Pinpoint the cell where the given text exists, returning its [X, Y] midpoint coordinate. 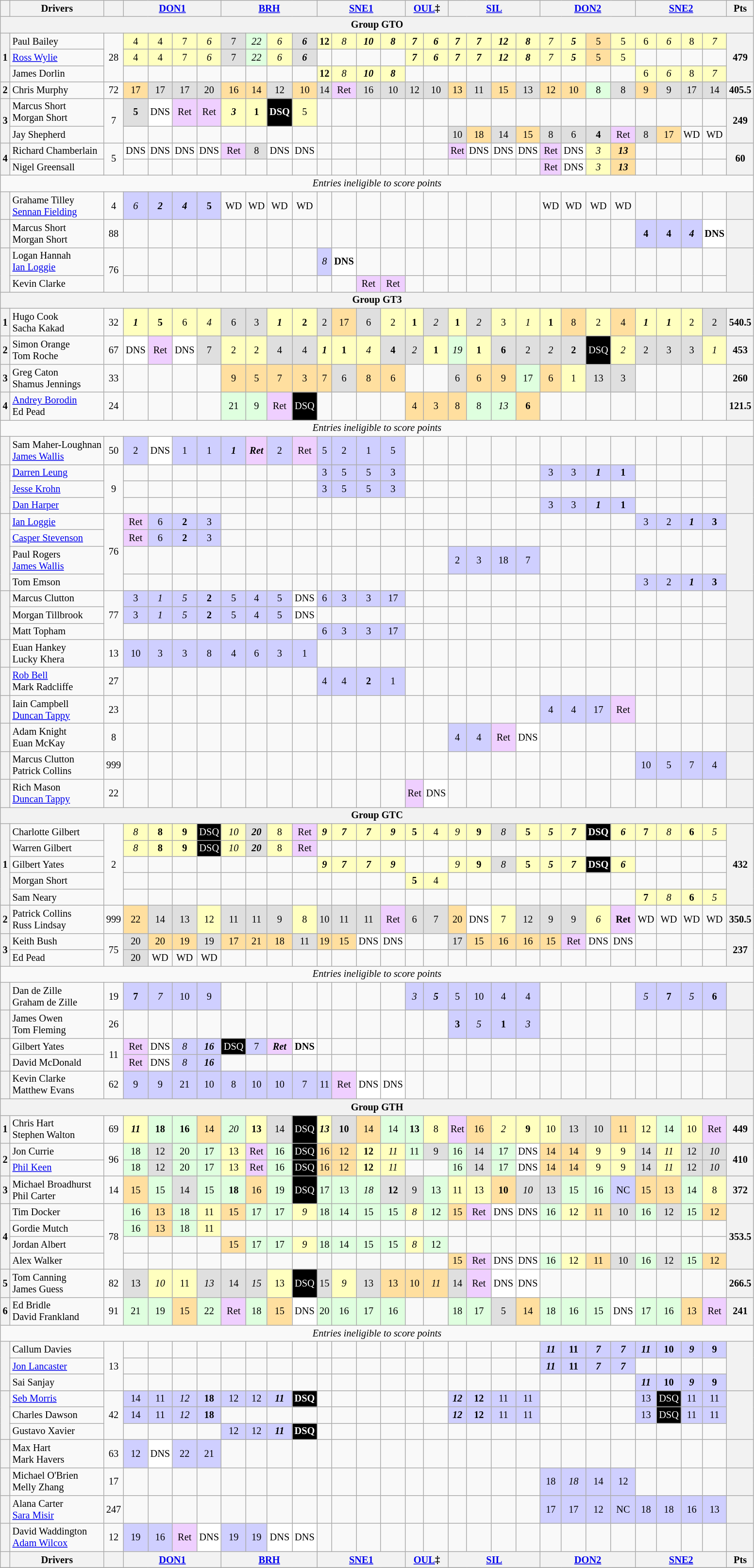
Ed Bridle David Frankland [57, 1311]
67 [114, 350]
Adam Knight Euan McKay [57, 737]
78 [114, 1237]
249 [740, 120]
Logan Hannah Ian Loggie [57, 262]
Group GT3 [377, 300]
Michael Broadhurst Phil Carter [57, 1190]
Charlotte Gilbert [57, 832]
Marcus Clutton Patrick Collins [57, 765]
Richard Chamberlain [57, 151]
50 [114, 450]
Morgan Short [57, 881]
72 [114, 90]
Chris Murphy [57, 90]
75 [114, 949]
Group GTO [377, 25]
Greg Caton Shamus Jennings [57, 378]
Tom Canning James Guess [57, 1283]
33 [114, 378]
Ed Pead [57, 958]
260 [740, 378]
479 [740, 57]
60 [740, 159]
Marcus Clutton [57, 598]
82 [114, 1283]
Kevin Clarke Matthew Evans [57, 1085]
Jesse Krohn [57, 489]
David McDonald [57, 1063]
372 [740, 1190]
24 [114, 406]
Hugo Cook Sacha Kakad [57, 322]
Darren Leung [57, 473]
Michael O'Brien Melly Zhang [57, 1482]
540.5 [740, 322]
Group GTC [377, 815]
Gordie Mutch [57, 1228]
Callum Davies [57, 1350]
Gustavo Xavier [57, 1431]
23 [114, 710]
Simon Orange Tom Roche [57, 350]
28 [114, 57]
88 [114, 233]
32 [114, 322]
Morgan Tillbrook [57, 615]
Patrick Collins Russ Lindsay [57, 919]
Keith Bush [57, 941]
353.5 [740, 1237]
Ian Loggie [57, 522]
Charles Dawson [57, 1415]
266.5 [740, 1283]
241 [740, 1311]
410 [740, 1159]
Warren Gilbert [57, 848]
Phil Keen [57, 1168]
Casper Stevenson [57, 538]
42 [114, 1415]
James Owen Tom Fleming [57, 1024]
Group GTH [377, 1107]
Jon Lancaster [57, 1366]
237 [740, 949]
Jordan Albert [57, 1245]
Max Hart Mark Havers [57, 1453]
Dan de Zille Graham de Zille [57, 996]
Alex Walker [57, 1261]
Tom Emson [57, 582]
453 [740, 350]
Chris Hart Stephen Walton [57, 1129]
247 [114, 1509]
Dan Harper [57, 505]
Kevin Clarke [57, 284]
Jay Shepherd [57, 134]
Paul Bailey [57, 41]
Ross Wylie [57, 57]
77 [114, 614]
Euan Hankey Lucky Khera [57, 653]
405.5 [740, 90]
350.5 [740, 919]
Tim Docker [57, 1212]
Alana Carter Sara Misir [57, 1509]
432 [740, 864]
91 [114, 1311]
Iain Campbell Duncan Tappy [57, 710]
Sai Sanjay [57, 1382]
Sam Maher-Loughnan James Wallis [57, 450]
David Waddington Adam Wilcox [57, 1537]
Andrey Borodin Ed Pead [57, 406]
Jon Currie [57, 1151]
James Dorlin [57, 74]
Matt Topham [57, 631]
Paul Rogers James Wallis [57, 560]
Rob Bell Mark Radcliffe [57, 681]
449 [740, 1129]
Nigel Greensall [57, 167]
69 [114, 1129]
Sam Neary [57, 897]
Seb Morris [57, 1399]
Grahame Tilley Sennan Fielding [57, 206]
27 [114, 681]
26 [114, 1024]
Rich Mason Duncan Tappy [57, 793]
62 [114, 1085]
96 [114, 1159]
121.5 [740, 406]
63 [114, 1453]
